Search for the cell housing the specified text and yield its (x, y) center coordinate. 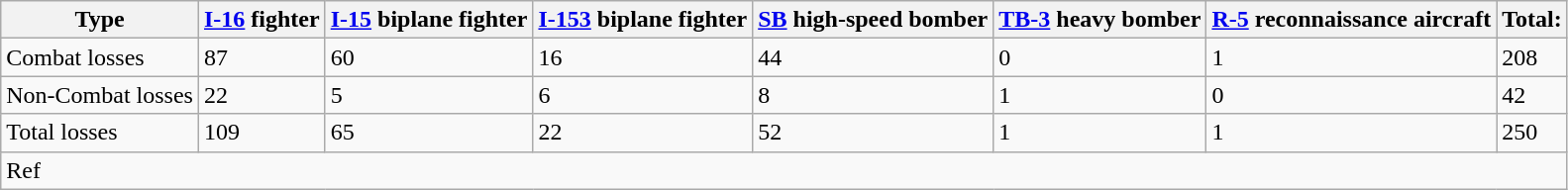
I-16 fighter (261, 20)
6 (643, 95)
I-153 biplane fighter (643, 20)
TB-3 heavy bomber (1099, 20)
Combat losses (100, 57)
Total: (1532, 20)
Non-Combat losses (100, 95)
208 (1532, 57)
65 (429, 133)
8 (874, 95)
Type (100, 20)
SB high-speed bomber (874, 20)
16 (643, 57)
44 (874, 57)
5 (429, 95)
R-5 reconnaissance aircraft (1351, 20)
109 (261, 133)
I-15 biplane fighter (429, 20)
60 (429, 57)
250 (1532, 133)
87 (261, 57)
Ref (784, 170)
52 (874, 133)
42 (1532, 95)
Total losses (100, 133)
